Find where the given text appears and provide that cell's center as [x, y] coordinate. 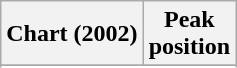
Peakposition [189, 34]
Chart (2002) [72, 34]
